Capture the cell that displays the provided text and extract its [x, y] central coordinate. 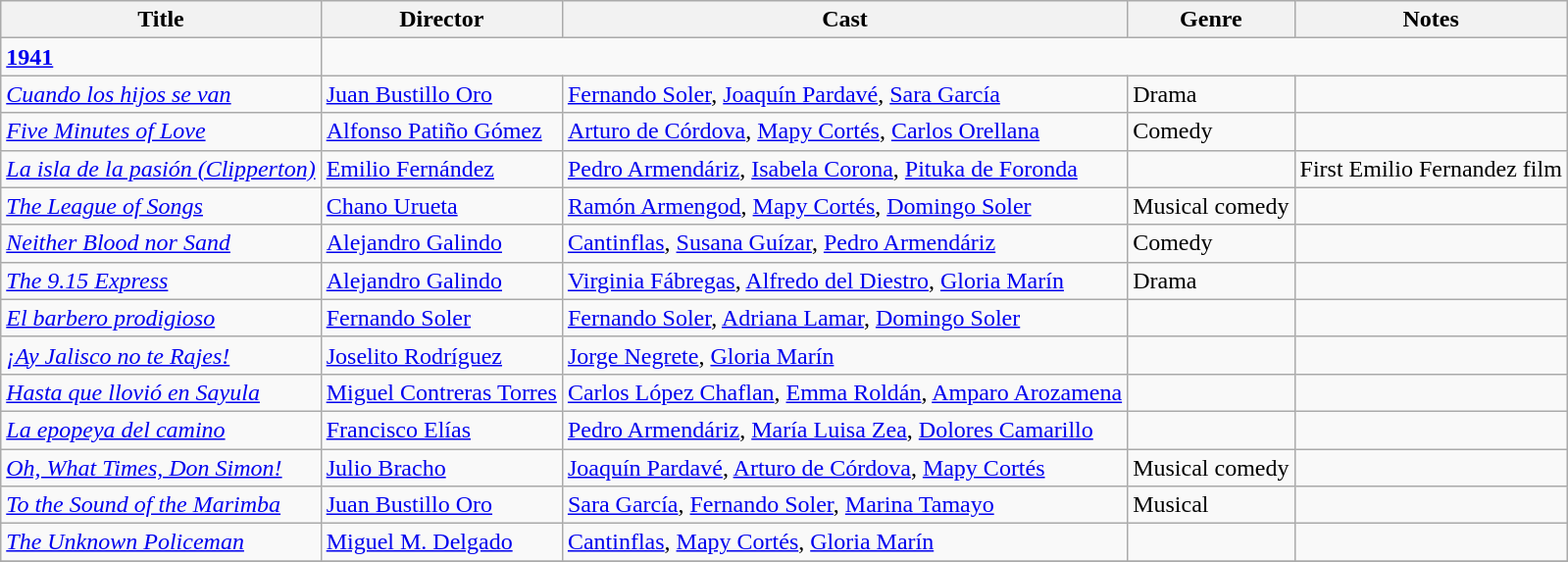
Ramón Armengod, Mapy Cortés, Domingo Soler [844, 206]
To the Sound of the Marimba [161, 505]
Miguel M. Delgado [441, 542]
La isla de la pasión (Clipperton) [161, 169]
Carlos López Chaflan, Emma Roldán, Amparo Arozamena [844, 392]
Cantinflas, Susana Guízar, Pedro Armendáriz [844, 243]
Joselito Rodríguez [441, 355]
First Emilio Fernandez film [1431, 169]
Virginia Fábregas, Alfredo del Diestro, Gloria Marín [844, 281]
Emilio Fernández [441, 169]
Francisco Elías [441, 430]
Miguel Contreras Torres [441, 392]
Pedro Armendáriz, Isabela Corona, Pituka de Foronda [844, 169]
Title [161, 20]
The 9.15 Express [161, 281]
Joaquín Pardavé, Arturo de Córdova, Mapy Cortés [844, 468]
The League of Songs [161, 206]
1941 [161, 57]
Sara García, Fernando Soler, Marina Tamayo [844, 505]
Hasta que llovió en Sayula [161, 392]
La epopeya del camino [161, 430]
¡Ay Jalisco no te Rajes! [161, 355]
Neither Blood nor Sand [161, 243]
Fernando Soler [441, 318]
Director [441, 20]
Jorge Negrete, Gloria Marín [844, 355]
Genre [1211, 20]
Arturo de Córdova, Mapy Cortés, Carlos Orellana [844, 131]
Alfonso Patiño Gómez [441, 131]
Five Minutes of Love [161, 131]
Pedro Armendáriz, María Luisa Zea, Dolores Camarillo [844, 430]
The Unknown Policeman [161, 542]
Cantinflas, Mapy Cortés, Gloria Marín [844, 542]
Fernando Soler, Joaquín Pardavé, Sara García [844, 94]
Cuando los hijos se van [161, 94]
Fernando Soler, Adriana Lamar, Domingo Soler [844, 318]
Julio Bracho [441, 468]
El barbero prodigioso [161, 318]
Chano Urueta [441, 206]
Musical [1211, 505]
Oh, What Times, Don Simon! [161, 468]
Cast [844, 20]
Notes [1431, 20]
